From the cell containing the given text, extract its center point as (X, Y) coordinate. 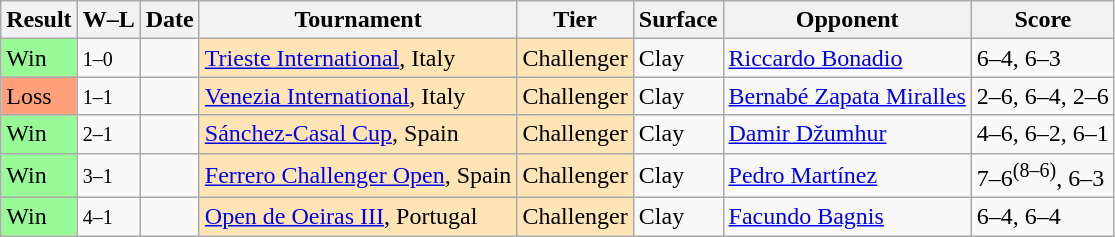
Damir Džumhur (847, 134)
Result (39, 20)
Score (1042, 20)
Pedro Martínez (847, 176)
4–1 (108, 217)
W–L (108, 20)
2–6, 6–4, 2–6 (1042, 96)
Sánchez-Casal Cup, Spain (358, 134)
Date (170, 20)
Trieste International, Italy (358, 58)
Ferrero Challenger Open, Spain (358, 176)
7–6(8–6), 6–3 (1042, 176)
6–4, 6–4 (1042, 217)
Tournament (358, 20)
Riccardo Bonadio (847, 58)
3–1 (108, 176)
Open de Oeiras III, Portugal (358, 217)
Tier (575, 20)
Surface (678, 20)
1–1 (108, 96)
Bernabé Zapata Miralles (847, 96)
6–4, 6–3 (1042, 58)
Loss (39, 96)
4–6, 6–2, 6–1 (1042, 134)
2–1 (108, 134)
1–0 (108, 58)
Venezia International, Italy (358, 96)
Facundo Bagnis (847, 217)
Opponent (847, 20)
